Detect which cell encompasses the target text, then output its (x, y) center coordinate. 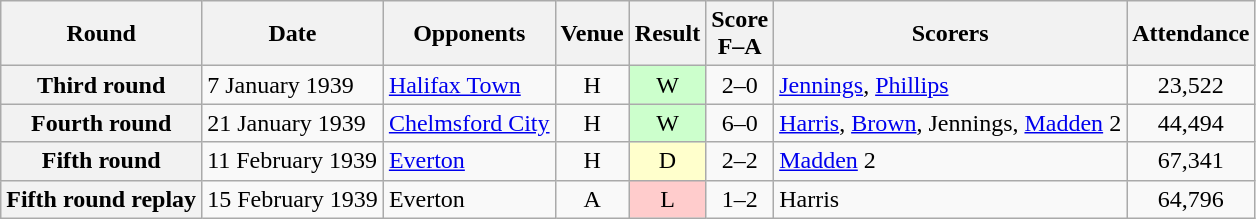
64,796 (1191, 199)
Halifax Town (469, 85)
Result (667, 34)
Jennings, Phillips (950, 85)
Harris, Brown, Jennings, Madden 2 (950, 123)
67,341 (1191, 161)
44,494 (1191, 123)
23,522 (1191, 85)
Scorers (950, 34)
Venue (592, 34)
Chelmsford City (469, 123)
21 January 1939 (293, 123)
ScoreF–A (740, 34)
L (667, 199)
A (592, 199)
Third round (102, 85)
1–2 (740, 199)
Date (293, 34)
Fifth round replay (102, 199)
Fifth round (102, 161)
Opponents (469, 34)
6–0 (740, 123)
11 February 1939 (293, 161)
Round (102, 34)
2–2 (740, 161)
Harris (950, 199)
Madden 2 (950, 161)
Fourth round (102, 123)
15 February 1939 (293, 199)
7 January 1939 (293, 85)
D (667, 161)
Attendance (1191, 34)
2–0 (740, 85)
